Capture the cell that displays the provided text and extract its [x, y] central coordinate. 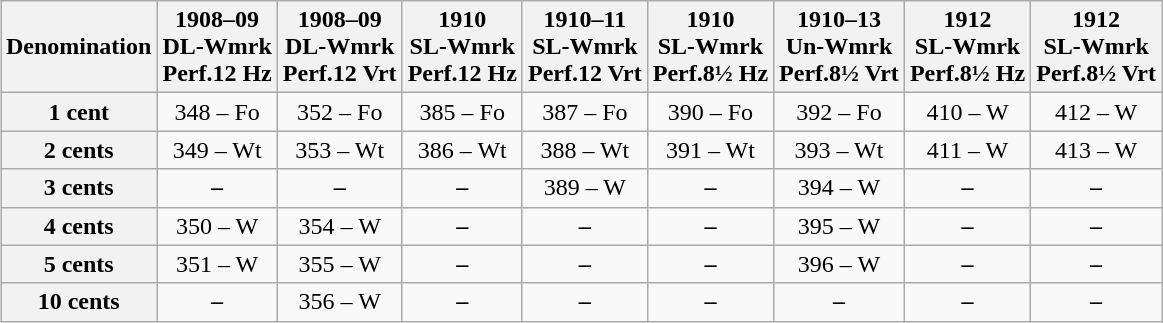
390 – Fo [710, 112]
349 – Wt [217, 150]
395 – W [840, 226]
348 – Fo [217, 112]
392 – Fo [840, 112]
5 cents [78, 264]
385 – Fo [462, 112]
1910SL-WmrkPerf.12 Hz [462, 47]
351 – W [217, 264]
1912SL-WmrkPerf.8½ Vrt [1096, 47]
4 cents [78, 226]
391 – Wt [710, 150]
1910SL-WmrkPerf.8½ Hz [710, 47]
412 – W [1096, 112]
411 – W [967, 150]
350 – W [217, 226]
389 – W [584, 188]
3 cents [78, 188]
387 – Fo [584, 112]
386 – Wt [462, 150]
352 – Fo [340, 112]
10 cents [78, 302]
1910–13Un-WmrkPerf.8½ Vrt [840, 47]
1908–09DL-WmrkPerf.12 Vrt [340, 47]
1912SL-WmrkPerf.8½ Hz [967, 47]
Denomination [78, 47]
388 – Wt [584, 150]
353 – Wt [340, 150]
1910–11SL-WmrkPerf.12 Vrt [584, 47]
1 cent [78, 112]
396 – W [840, 264]
355 – W [340, 264]
1908–09DL-WmrkPerf.12 Hz [217, 47]
354 – W [340, 226]
356 – W [340, 302]
2 cents [78, 150]
410 – W [967, 112]
394 – W [840, 188]
393 – Wt [840, 150]
413 – W [1096, 150]
